Search for the cell housing the specified text and yield its (x, y) center coordinate. 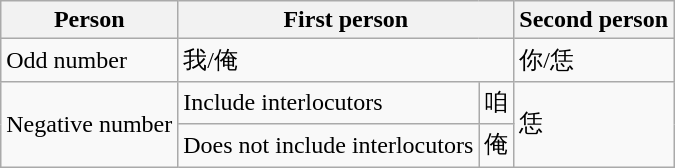
咱 (496, 102)
Second person (594, 20)
First person (346, 20)
你/恁 (594, 60)
Person (90, 20)
恁 (594, 124)
Odd number (90, 60)
Negative number (90, 124)
我/俺 (346, 60)
Include interlocutors (328, 102)
Does not include interlocutors (328, 146)
俺 (496, 146)
